Search for the cell housing the specified text and yield its (X, Y) center coordinate. 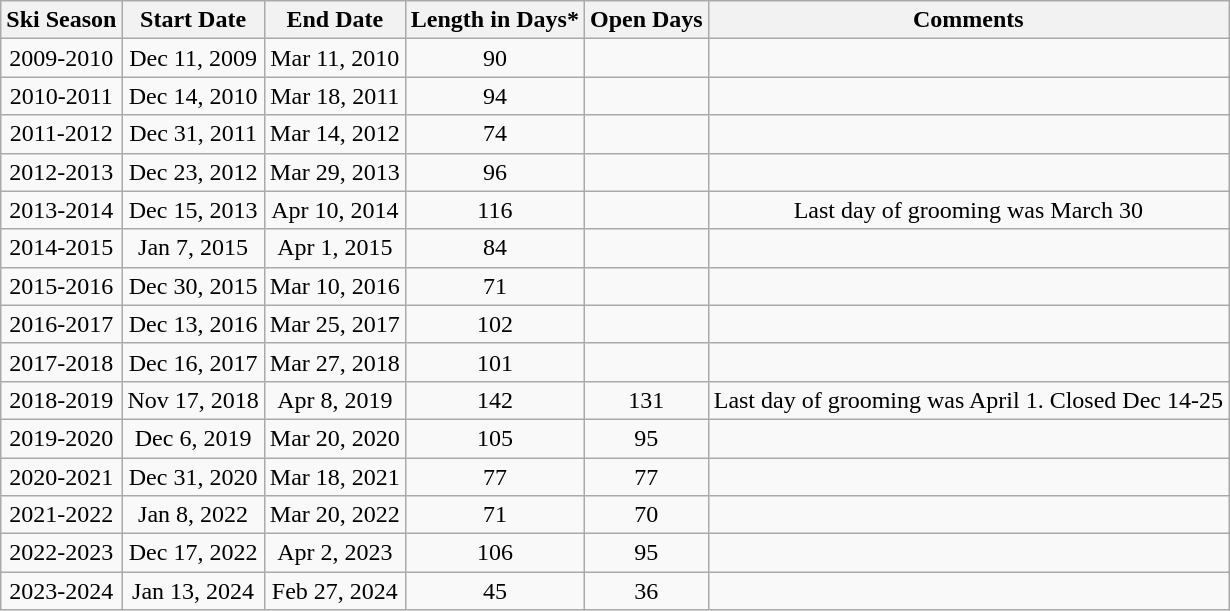
Last day of grooming was March 30 (968, 210)
2014-2015 (62, 248)
Mar 11, 2010 (334, 58)
Dec 11, 2009 (193, 58)
105 (494, 438)
Mar 18, 2011 (334, 96)
Dec 30, 2015 (193, 286)
70 (646, 515)
142 (494, 400)
Mar 20, 2020 (334, 438)
2018-2019 (62, 400)
Dec 31, 2011 (193, 134)
2019-2020 (62, 438)
45 (494, 591)
Mar 18, 2021 (334, 477)
2013-2014 (62, 210)
Feb 27, 2024 (334, 591)
Mar 10, 2016 (334, 286)
2009-2010 (62, 58)
Mar 14, 2012 (334, 134)
2015-2016 (62, 286)
101 (494, 362)
Apr 8, 2019 (334, 400)
Mar 29, 2013 (334, 172)
2012-2013 (62, 172)
94 (494, 96)
36 (646, 591)
Dec 23, 2012 (193, 172)
131 (646, 400)
Dec 31, 2020 (193, 477)
Apr 2, 2023 (334, 553)
2010-2011 (62, 96)
Nov 17, 2018 (193, 400)
102 (494, 324)
Length in Days* (494, 20)
106 (494, 553)
Jan 8, 2022 (193, 515)
116 (494, 210)
2023-2024 (62, 591)
74 (494, 134)
Dec 6, 2019 (193, 438)
Jan 13, 2024 (193, 591)
Ski Season (62, 20)
96 (494, 172)
2020-2021 (62, 477)
Dec 16, 2017 (193, 362)
2017-2018 (62, 362)
Dec 17, 2022 (193, 553)
Comments (968, 20)
Dec 15, 2013 (193, 210)
Dec 14, 2010 (193, 96)
Start Date (193, 20)
Dec 13, 2016 (193, 324)
Mar 25, 2017 (334, 324)
2011-2012 (62, 134)
Mar 20, 2022 (334, 515)
Last day of grooming was April 1. Closed Dec 14-25 (968, 400)
84 (494, 248)
2022-2023 (62, 553)
2021-2022 (62, 515)
Apr 10, 2014 (334, 210)
90 (494, 58)
Open Days (646, 20)
Apr 1, 2015 (334, 248)
Jan 7, 2015 (193, 248)
End Date (334, 20)
Mar 27, 2018 (334, 362)
2016-2017 (62, 324)
